Return the (x, y) coordinate for the center point of the cell that contains the specified text.  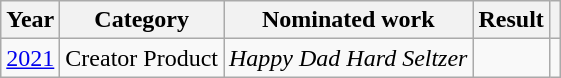
Result (511, 20)
Category (142, 20)
Nominated work (348, 20)
Creator Product (142, 58)
Year (30, 20)
Happy Dad Hard Seltzer (348, 58)
2021 (30, 58)
